Capture the cell that displays the provided text and extract its (x, y) central coordinate. 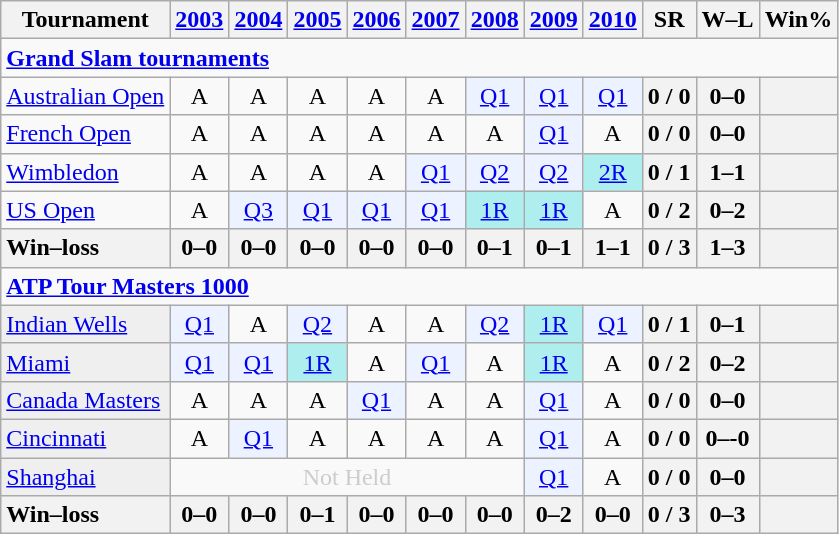
Indian Wells (86, 324)
2009 (554, 20)
Not Held (347, 477)
Q3 (258, 210)
US Open (86, 210)
Australian Open (86, 96)
2003 (200, 20)
SR (669, 20)
Wimbledon (86, 172)
1–3 (728, 248)
W–L (728, 20)
ATP Tour Masters 1000 (420, 286)
Grand Slam tournaments (420, 58)
Miami (86, 362)
2006 (376, 20)
2R (612, 172)
2010 (612, 20)
Tournament (86, 20)
Win% (798, 20)
Canada Masters (86, 400)
French Open (86, 134)
0–-0 (728, 438)
Cincinnati (86, 438)
2008 (494, 20)
2005 (318, 20)
2004 (258, 20)
2007 (436, 20)
Shanghai (86, 477)
0–3 (728, 515)
